Determine the (X, Y) coordinate at the center of the cell enclosing the given text.  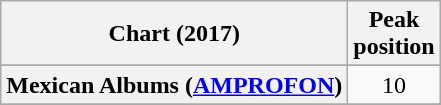
Peak position (394, 34)
10 (394, 85)
Chart (2017) (174, 34)
Mexican Albums (AMPROFON) (174, 85)
